Find where the given text appears and provide that cell's center as (X, Y) coordinate. 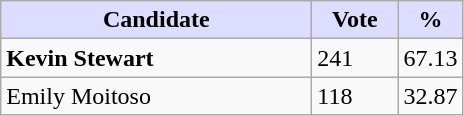
67.13 (430, 58)
Kevin Stewart (156, 58)
32.87 (430, 96)
241 (355, 58)
Vote (355, 20)
118 (355, 96)
Candidate (156, 20)
Emily Moitoso (156, 96)
% (430, 20)
